Capture the cell that displays the provided text and extract its (x, y) central coordinate. 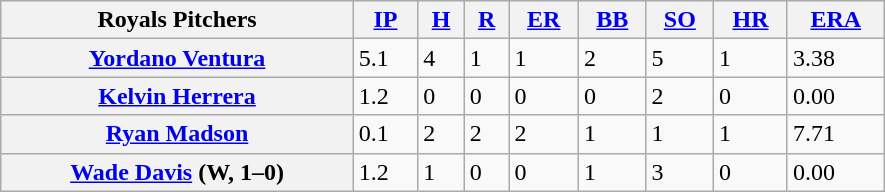
5 (680, 58)
SO (680, 20)
Ryan Madson (178, 134)
ERA (836, 20)
0.1 (385, 134)
ER (544, 20)
7.71 (836, 134)
Royals Pitchers (178, 20)
3 (680, 172)
Wade Davis (W, 1–0) (178, 172)
H (442, 20)
IP (385, 20)
Yordano Ventura (178, 58)
Kelvin Herrera (178, 96)
R (486, 20)
HR (751, 20)
4 (442, 58)
5.1 (385, 58)
BB (612, 20)
3.38 (836, 58)
